From the cell containing the given text, extract its center point as [x, y] coordinate. 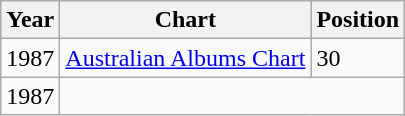
Year [30, 20]
Chart [186, 20]
Position [358, 20]
30 [358, 58]
Australian Albums Chart [186, 58]
